Search for the cell housing the specified text and yield its [x, y] center coordinate. 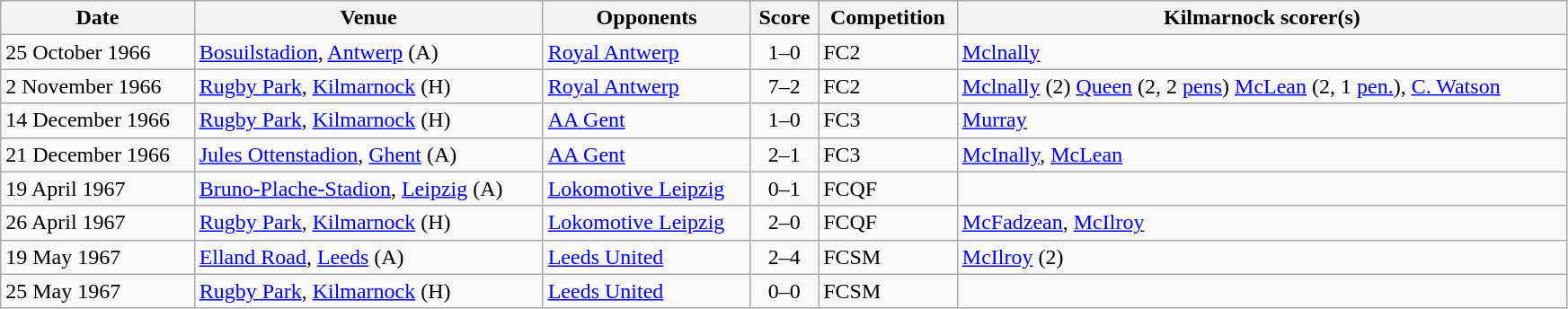
Bruno-Plache-Stadion, Leipzig (A) [368, 189]
McFadzean, McIlroy [1262, 223]
Kilmarnock scorer(s) [1262, 18]
2–4 [784, 257]
Murray [1262, 120]
0–0 [784, 291]
Venue [368, 18]
19 May 1967 [97, 257]
7–2 [784, 86]
Score [784, 18]
Date [97, 18]
Mclnally [1262, 52]
McIlroy (2) [1262, 257]
Competition [888, 18]
19 April 1967 [97, 189]
Jules Ottenstadion, Ghent (A) [368, 154]
Bosuilstadion, Antwerp (A) [368, 52]
Mclnally (2) Queen (2, 2 pens) McLean (2, 1 pen.), C. Watson [1262, 86]
26 April 1967 [97, 223]
0–1 [784, 189]
25 May 1967 [97, 291]
25 October 1966 [97, 52]
McInally, McLean [1262, 154]
2–0 [784, 223]
14 December 1966 [97, 120]
Opponents [647, 18]
Elland Road, Leeds (A) [368, 257]
2–1 [784, 154]
21 December 1966 [97, 154]
2 November 1966 [97, 86]
